Provide the [X, Y] coordinate of the cell's center where the given text is located.  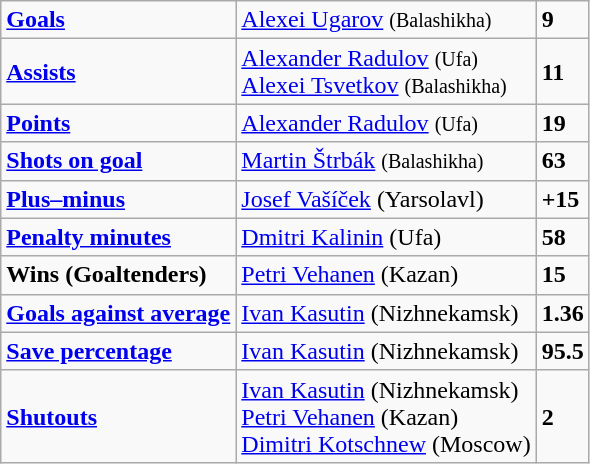
Alexei Ugarov (Balashikha) [386, 20]
Shutouts [118, 416]
Alexander Radulov (Ufa) Alexei Tsvetkov (Balashikha) [386, 72]
Dmitri Kalinin (Ufa) [386, 237]
Alexander Radulov (Ufa) [386, 123]
63 [562, 161]
Ivan Kasutin (Nizhnekamsk) Petri Vehanen (Kazan) Dimitri Kotschnew (Moscow) [386, 416]
11 [562, 72]
Petri Vehanen (Kazan) [386, 275]
Save percentage [118, 351]
95.5 [562, 351]
Wins (Goaltenders) [118, 275]
1.36 [562, 313]
19 [562, 123]
Penalty minutes [118, 237]
Goals against average [118, 313]
Shots on goal [118, 161]
Points [118, 123]
+15 [562, 199]
9 [562, 20]
Plus–minus [118, 199]
15 [562, 275]
Assists [118, 72]
Goals [118, 20]
Josef Vašíček (Yarsolavl) [386, 199]
Martin Štrbák (Balashikha) [386, 161]
2 [562, 416]
58 [562, 237]
